Search for the cell housing the specified text and yield its (x, y) center coordinate. 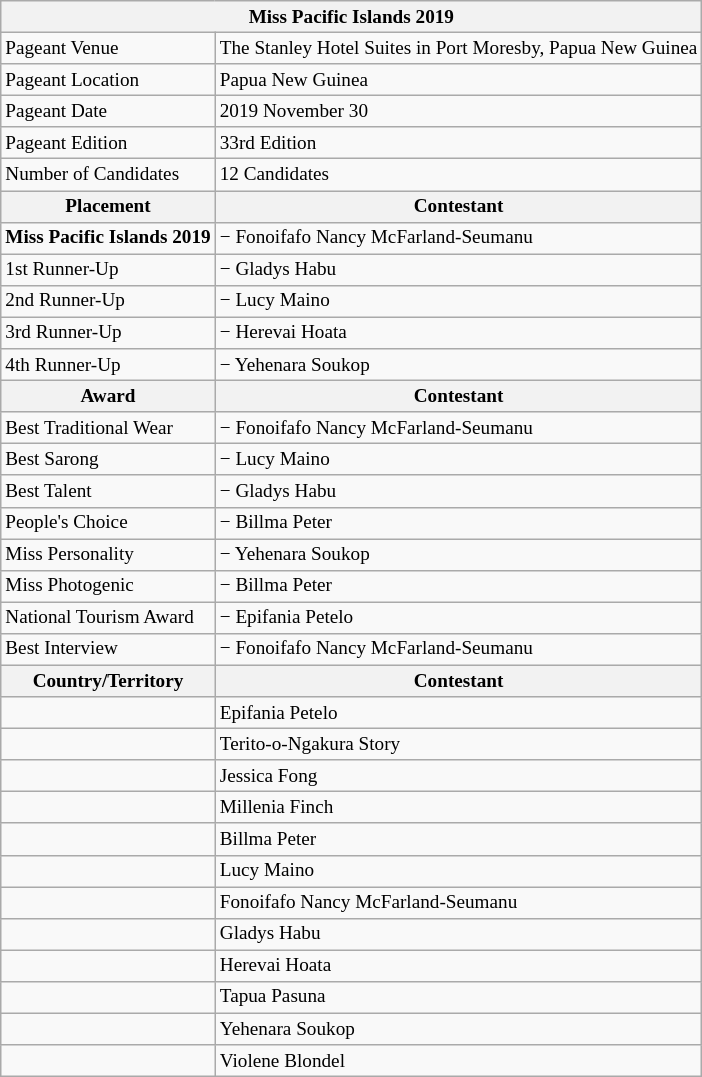
Terito-o-Ngakura Story (458, 744)
Gladys Habu (458, 934)
− Epifania Petelo (458, 618)
Yehenara Soukop (458, 1029)
Country/Territory (108, 681)
Tapua Pasuna (458, 997)
Number of Candidates (108, 175)
Pageant Location (108, 80)
Lucy Maino (458, 871)
National Tourism Award (108, 618)
Millenia Finch (458, 808)
Billma Peter (458, 839)
Miss Photogenic (108, 586)
4th Runner-Up (108, 365)
Violene Blondel (458, 1061)
3rd Runner-Up (108, 333)
2019 November 30 (458, 111)
Pageant Venue (108, 48)
Placement (108, 206)
Best Traditional Wear (108, 428)
Best Sarong (108, 460)
Fonoifafo Nancy McFarland-Seumanu (458, 902)
Miss Personality (108, 554)
Pageant Date (108, 111)
Pageant Edition (108, 143)
People's Choice (108, 523)
12 Candidates (458, 175)
Herevai Hoata (458, 966)
Epifania Petelo (458, 713)
The Stanley Hotel Suites in Port Moresby, Papua New Guinea (458, 48)
1st Runner-Up (108, 270)
− Herevai Hoata (458, 333)
Best Talent (108, 491)
Award (108, 396)
33rd Edition (458, 143)
Papua New Guinea (458, 80)
2nd Runner-Up (108, 301)
Jessica Fong (458, 776)
Best Interview (108, 649)
